From the cell containing the given text, extract its center point as [x, y] coordinate. 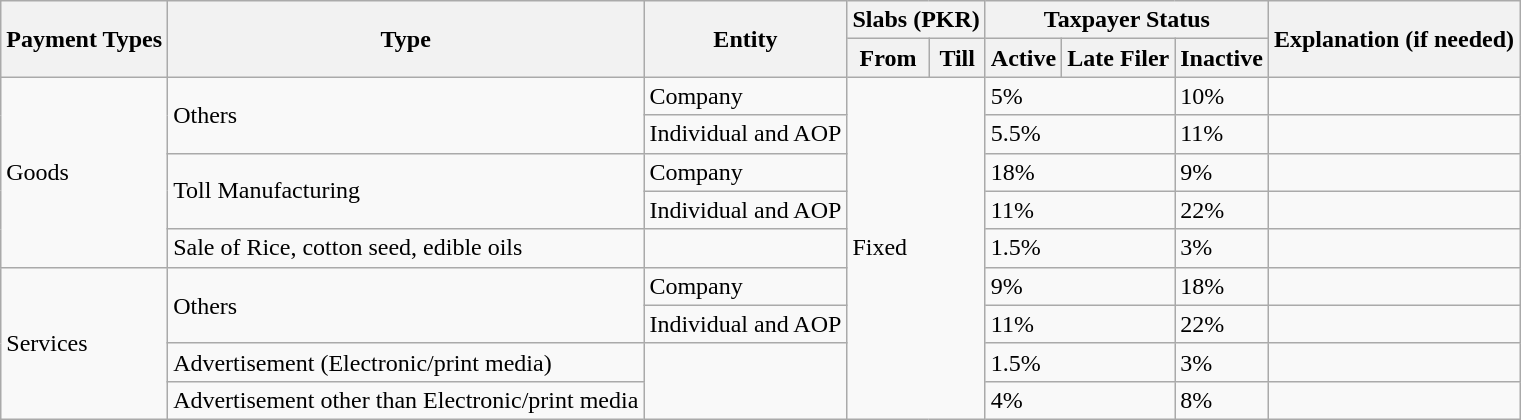
Slabs (PKR) [916, 20]
Payment Types [84, 39]
Type [406, 39]
Inactive [1222, 58]
Sale of Rice, cotton seed, edible oils [406, 248]
5% [1080, 96]
From [888, 58]
10% [1222, 96]
Toll Manufacturing [406, 191]
Till [957, 58]
Fixed [916, 248]
8% [1222, 400]
Advertisement (Electronic/print media) [406, 362]
5.5% [1080, 134]
Active [1023, 58]
Taxpayer Status [1126, 20]
Explanation (if needed) [1394, 39]
Goods [84, 172]
Services [84, 343]
Late Filer [1118, 58]
Advertisement other than Electronic/print media [406, 400]
4% [1080, 400]
Entity [746, 39]
